Provide the (X, Y) coordinate of the cell's center where the given text is located.  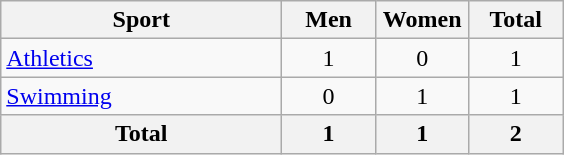
Women (422, 20)
Sport (142, 20)
2 (516, 134)
Men (329, 20)
Athletics (142, 58)
Swimming (142, 96)
